For the text-containing cell, return its midpoint in (X, Y) coordinate format. 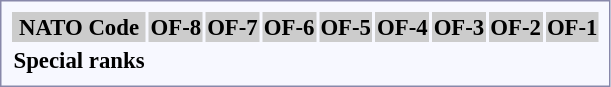
OF-4 (403, 27)
OF-8 (176, 27)
OF-2 (516, 27)
OF-6 (289, 27)
OF-7 (233, 27)
OF-5 (346, 27)
OF-3 (459, 27)
OF-1 (572, 27)
NATO Code (79, 27)
Special ranks (79, 60)
